Determine the (x, y) coordinate at the center of the cell enclosing the given text.  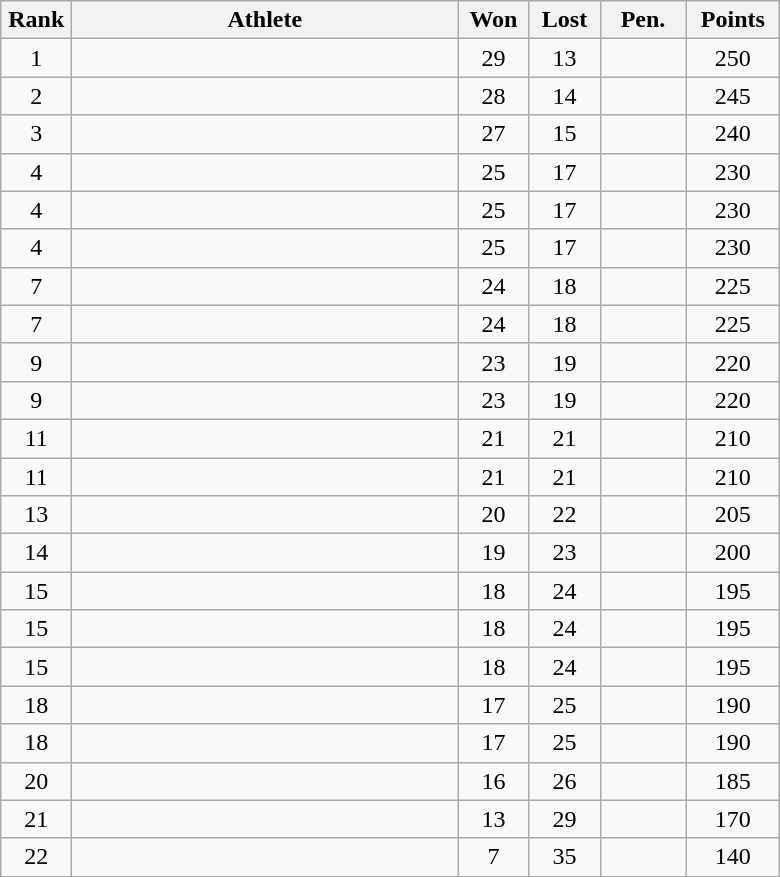
26 (564, 781)
Pen. (643, 20)
245 (733, 96)
Rank (36, 20)
250 (733, 58)
2 (36, 96)
35 (564, 857)
1 (36, 58)
Athlete (265, 20)
28 (494, 96)
185 (733, 781)
Won (494, 20)
140 (733, 857)
Points (733, 20)
27 (494, 134)
205 (733, 515)
240 (733, 134)
200 (733, 553)
3 (36, 134)
170 (733, 819)
16 (494, 781)
Lost (564, 20)
